Find where the given text appears and provide that cell's center as [X, Y] coordinate. 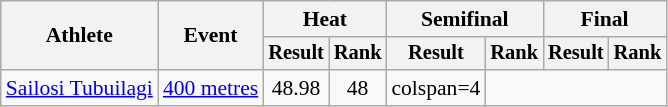
Final [604, 19]
Event [210, 36]
400 metres [210, 88]
48.98 [296, 88]
Athlete [80, 36]
48 [358, 88]
Sailosi Tubuilagi [80, 88]
Heat [324, 19]
colspan=4 [436, 88]
Semifinal [464, 19]
